Capture the cell that displays the provided text and extract its [X, Y] central coordinate. 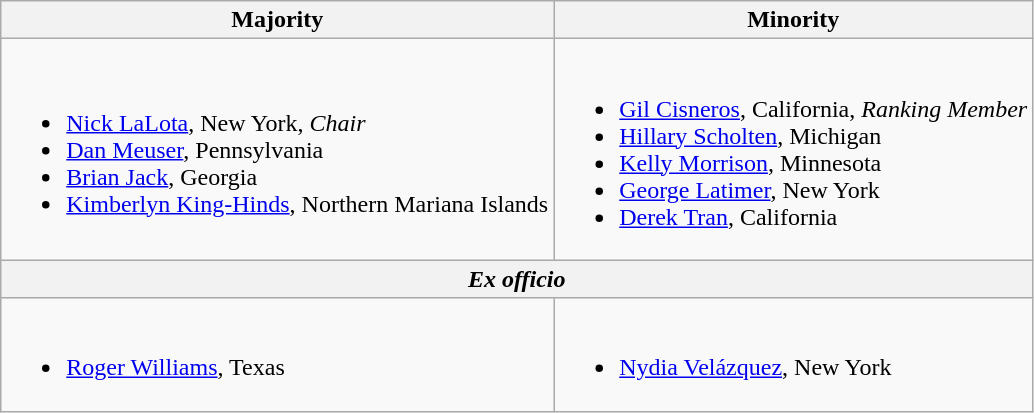
Minority [794, 20]
Nick LaLota, New York, ChairDan Meuser, PennsylvaniaBrian Jack, GeorgiaKimberlyn King-Hinds, Northern Mariana Islands [278, 150]
Roger Williams, Texas [278, 354]
Ex officio [517, 279]
Nydia Velázquez, New York [794, 354]
Majority [278, 20]
Gil Cisneros, California, Ranking MemberHillary Scholten, MichiganKelly Morrison, MinnesotaGeorge Latimer, New YorkDerek Tran, California [794, 150]
